Detect which cell encompasses the target text, then output its (x, y) center coordinate. 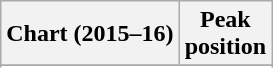
Peakposition (225, 34)
Chart (2015–16) (90, 34)
